Detect which cell encompasses the target text, then output its [x, y] center coordinate. 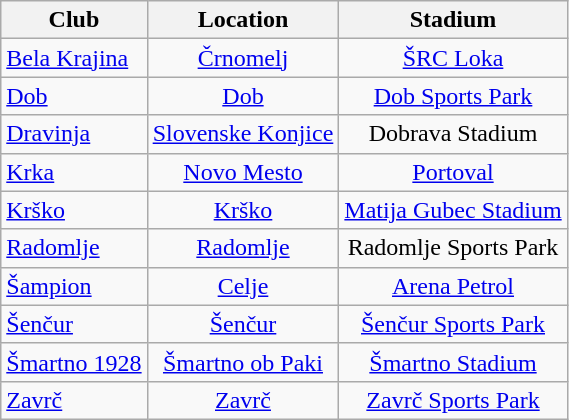
Celje [243, 286]
Location [243, 20]
Slovenske Konjice [243, 134]
Šmartno ob Paki [243, 362]
Stadium [453, 20]
ŠRC Loka [453, 58]
Šampion [74, 286]
Dobrava Stadium [453, 134]
Šenčur Sports Park [453, 324]
Zavrč Sports Park [453, 400]
Črnomelj [243, 58]
Radomlje Sports Park [453, 248]
Novo Mesto [243, 172]
Dravinja [74, 134]
Bela Krajina [74, 58]
Arena Petrol [453, 286]
Krka [74, 172]
Portoval [453, 172]
Club [74, 20]
Dob Sports Park [453, 96]
Matija Gubec Stadium [453, 210]
Šmartno Stadium [453, 362]
Šmartno 1928 [74, 362]
